Detect which cell encompasses the target text, then output its (X, Y) center coordinate. 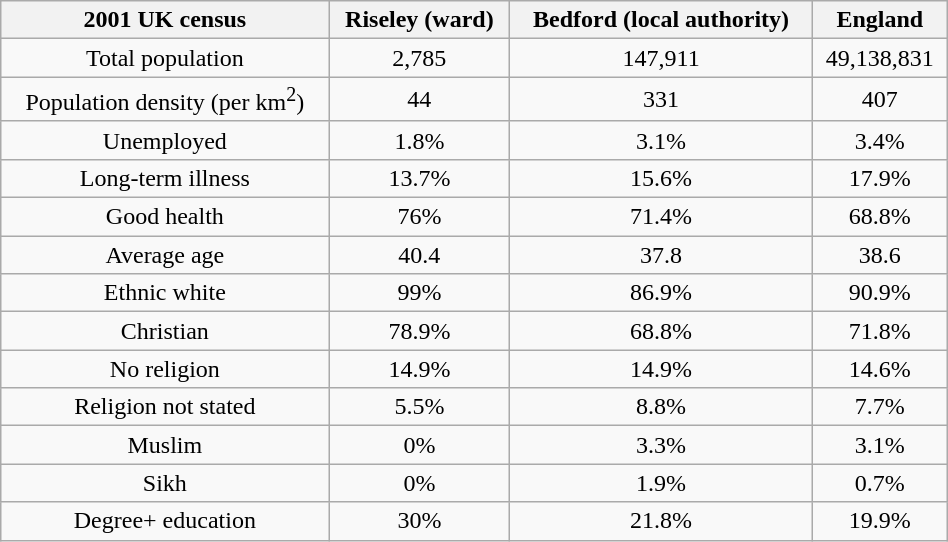
1.9% (662, 483)
40.4 (420, 255)
Good health (165, 217)
Riseley (ward) (420, 20)
71.4% (662, 217)
3.3% (662, 445)
0.7% (880, 483)
19.9% (880, 521)
17.9% (880, 178)
No religion (165, 369)
Long-term illness (165, 178)
Muslim (165, 445)
90.9% (880, 293)
14.6% (880, 369)
21.8% (662, 521)
Religion not stated (165, 407)
30% (420, 521)
Total population (165, 58)
Bedford (local authority) (662, 20)
Population density (per km2) (165, 100)
Sikh (165, 483)
37.8 (662, 255)
86.9% (662, 293)
7.7% (880, 407)
1.8% (420, 140)
England (880, 20)
71.8% (880, 331)
407 (880, 100)
15.6% (662, 178)
2,785 (420, 58)
Unemployed (165, 140)
49,138,831 (880, 58)
8.8% (662, 407)
147,911 (662, 58)
13.7% (420, 178)
Ethnic white (165, 293)
44 (420, 100)
3.4% (880, 140)
76% (420, 217)
2001 UK census (165, 20)
331 (662, 100)
Christian (165, 331)
5.5% (420, 407)
99% (420, 293)
78.9% (420, 331)
Degree+ education (165, 521)
38.6 (880, 255)
Average age (165, 255)
